From the cell containing the given text, extract its center point as [x, y] coordinate. 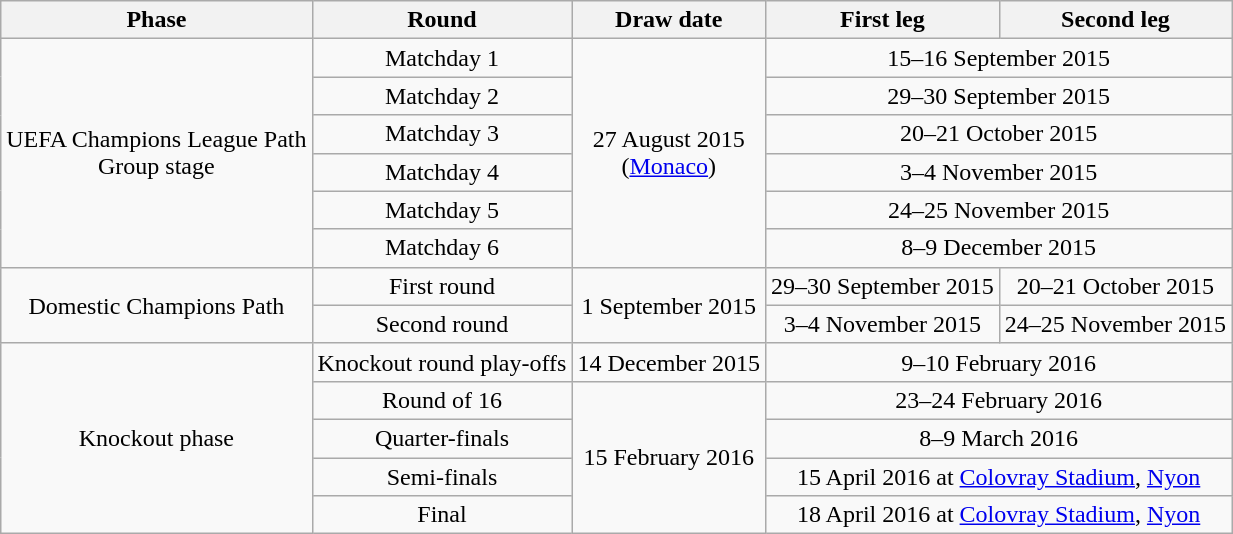
27 August 2015(Monaco) [669, 153]
Second round [442, 324]
Final [442, 515]
Domestic Champions Path [156, 305]
Matchday 5 [442, 210]
Round [442, 20]
15 April 2016 at Colovray Stadium, Nyon [999, 477]
18 April 2016 at Colovray Stadium, Nyon [999, 515]
First leg [883, 20]
15 February 2016 [669, 457]
1 September 2015 [669, 305]
Second leg [1115, 20]
Matchday 6 [442, 248]
Round of 16 [442, 400]
15–16 September 2015 [999, 58]
UEFA Champions League PathGroup stage [156, 153]
23–24 February 2016 [999, 400]
Knockout round play-offs [442, 362]
First round [442, 286]
14 December 2015 [669, 362]
Quarter-finals [442, 438]
9–10 February 2016 [999, 362]
Phase [156, 20]
Matchday 3 [442, 134]
Draw date [669, 20]
Semi-finals [442, 477]
Matchday 4 [442, 172]
Matchday 2 [442, 96]
8–9 December 2015 [999, 248]
8–9 March 2016 [999, 438]
Matchday 1 [442, 58]
Knockout phase [156, 438]
